From the cell containing the given text, extract its center point as [X, Y] coordinate. 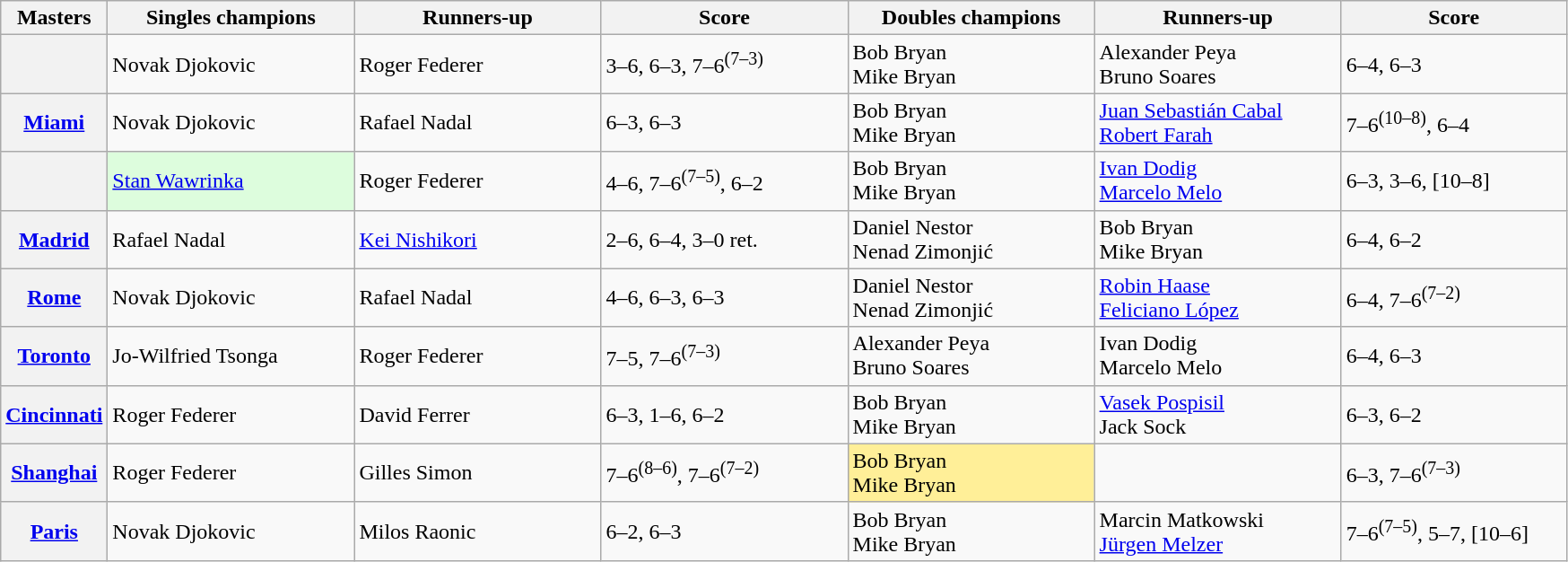
David Ferrer [477, 415]
Jo-Wilfried Tsonga [231, 356]
Marcin Matkowski Jürgen Melzer [1218, 531]
6–4, 6–2 [1453, 239]
Doubles champions [971, 18]
6–2, 6–3 [725, 531]
Shanghai [54, 472]
6–3, 6–2 [1453, 415]
7–5, 7–6(7–3) [725, 356]
7–6(8–6), 7–6(7–2) [725, 472]
7–6(10–8), 6–4 [1453, 122]
4–6, 7–6(7–5), 6–2 [725, 181]
Miami [54, 122]
Robin Haase Feliciano López [1218, 298]
6–4, 7–6(7–2) [1453, 298]
Cincinnati [54, 415]
Milos Raonic [477, 531]
Kei Nishikori [477, 239]
Madrid [54, 239]
4–6, 6–3, 6–3 [725, 298]
Toronto [54, 356]
Stan Wawrinka [231, 181]
Juan Sebastián Cabal Robert Farah [1218, 122]
Masters [54, 18]
6–3, 7–6(7–3) [1453, 472]
Singles champions [231, 18]
3–6, 6–3, 7–6(7–3) [725, 65]
Gilles Simon [477, 472]
2–6, 6–4, 3–0 ret. [725, 239]
7–6(7–5), 5–7, [10–6] [1453, 531]
6–3, 6–3 [725, 122]
Rome [54, 298]
Paris [54, 531]
Vasek Pospisil Jack Sock [1218, 415]
6–3, 1–6, 6–2 [725, 415]
6–3, 3–6, [10–8] [1453, 181]
